Output the [x, y] coordinate of the center of the cell containing the given text.  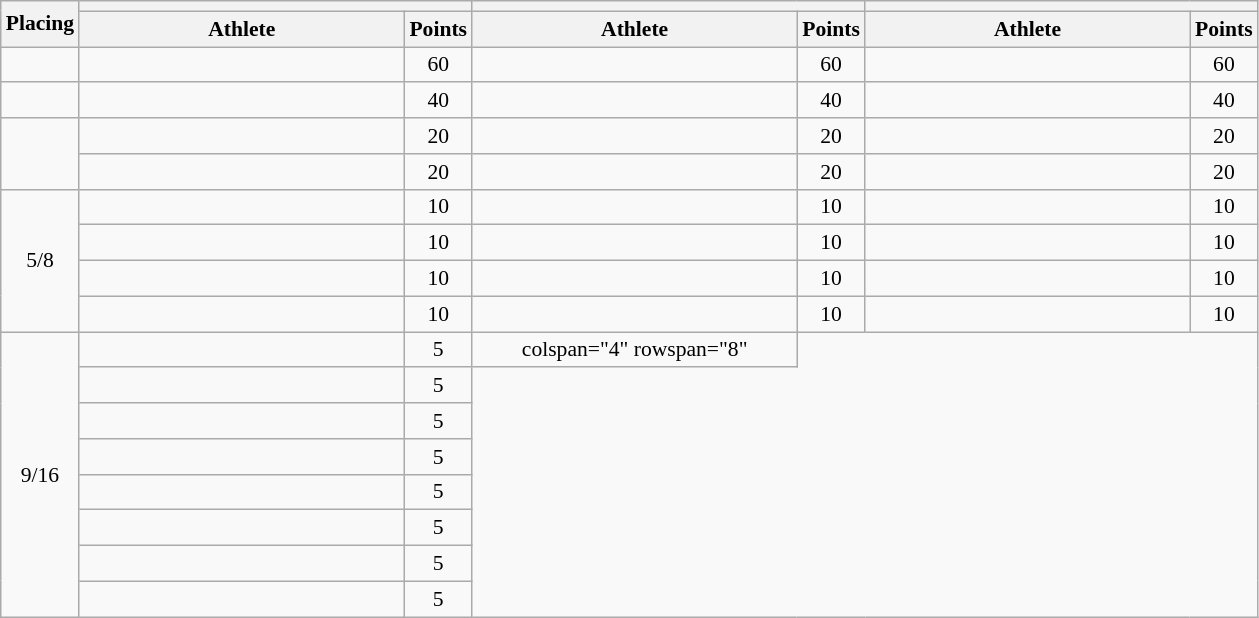
5/8 [40, 260]
colspan="4" rowspan="8" [634, 350]
9/16 [40, 474]
Placing [40, 24]
